Find where the given text appears and provide that cell's center as (X, Y) coordinate. 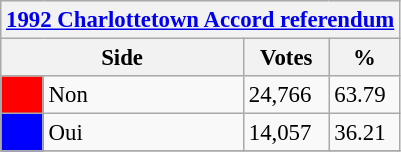
% (364, 58)
1992 Charlottetown Accord referendum (200, 20)
36.21 (364, 133)
Non (143, 95)
Side (122, 58)
63.79 (364, 95)
14,057 (286, 133)
24,766 (286, 95)
Oui (143, 133)
Votes (286, 58)
